Search for the cell housing the specified text and yield its (x, y) center coordinate. 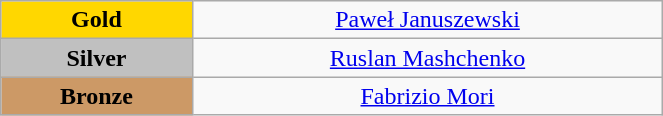
Bronze (96, 96)
Gold (96, 20)
Fabrizio Mori (428, 96)
Silver (96, 58)
Paweł Januszewski (428, 20)
Ruslan Mashchenko (428, 58)
